Extract the (X, Y) coordinate from the center of the cell holding the provided text.  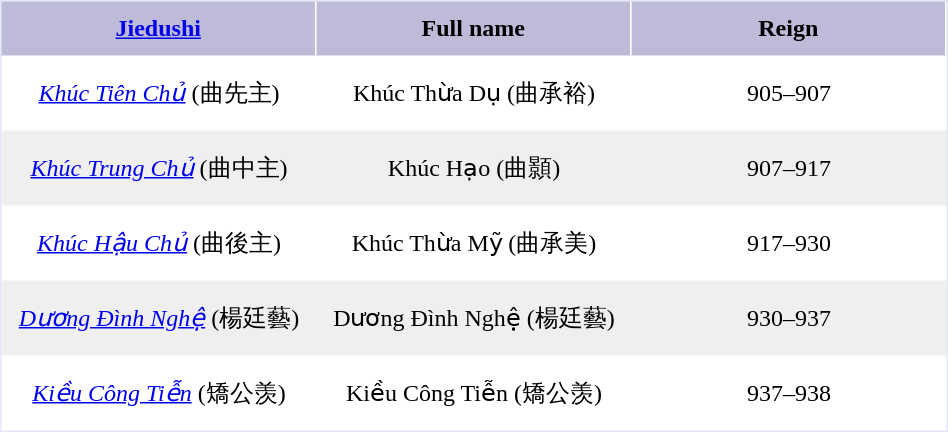
Khúc Thừa Dụ (曲承裕) (474, 94)
905–907 (790, 94)
Khúc Thừa Mỹ (曲承美) (474, 244)
Khúc Hậu Chủ (曲後主) (160, 244)
Khúc Tiên Chủ (曲先主) (160, 94)
Reign (790, 29)
917–930 (790, 244)
Khúc Trung Chủ (曲中主) (160, 168)
907–917 (790, 168)
930–937 (790, 318)
Khúc Hạo (曲顥) (474, 168)
Jiedushi (160, 29)
Full name (474, 29)
937–938 (790, 394)
